Output the (X, Y) coordinate of the center of the cell containing the given text.  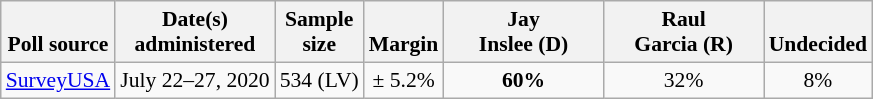
32% (684, 80)
SurveyUSA (58, 80)
JayInslee (D) (523, 32)
July 22–27, 2020 (194, 80)
RaulGarcia (R) (684, 32)
534 (LV) (320, 80)
Undecided (818, 32)
Poll source (58, 32)
± 5.2% (404, 80)
8% (818, 80)
Margin (404, 32)
Samplesize (320, 32)
60% (523, 80)
Date(s)administered (194, 32)
